Search for the cell housing the specified text and yield its [X, Y] center coordinate. 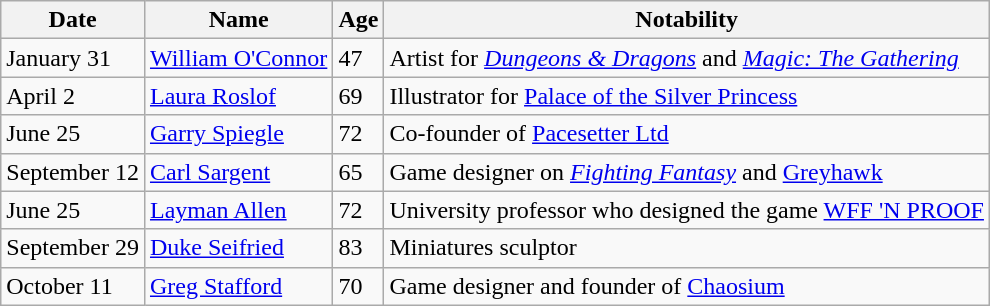
Carl Sargent [238, 172]
January 31 [73, 58]
University professor who designed the game WFF 'N PROOF [687, 210]
Game designer and founder of Chaosium [687, 286]
Layman Allen [238, 210]
83 [358, 248]
Notability [687, 20]
65 [358, 172]
Artist for Dungeons & Dragons and Magic: The Gathering [687, 58]
Date [73, 20]
Duke Seifried [238, 248]
Game designer on Fighting Fantasy and Greyhawk [687, 172]
Laura Roslof [238, 96]
Greg Stafford [238, 286]
William O'Connor [238, 58]
69 [358, 96]
Garry Spiegle [238, 134]
September 12 [73, 172]
October 11 [73, 286]
Co-founder of Pacesetter Ltd [687, 134]
Illustrator for Palace of the Silver Princess [687, 96]
47 [358, 58]
April 2 [73, 96]
Miniatures sculptor [687, 248]
Name [238, 20]
September 29 [73, 248]
Age [358, 20]
70 [358, 286]
